Output the [X, Y] coordinate of the center of the cell containing the given text.  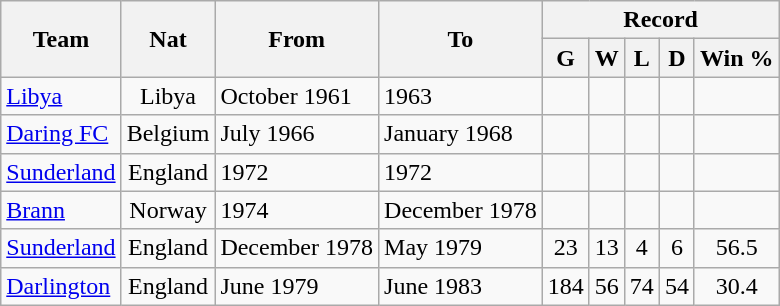
July 1966 [297, 134]
L [642, 58]
Nat [168, 39]
To [461, 39]
30.4 [736, 286]
W [606, 58]
Win % [736, 58]
56 [606, 286]
From [297, 39]
January 1968 [461, 134]
G [566, 58]
56.5 [736, 248]
6 [676, 248]
23 [566, 248]
54 [676, 286]
Norway [168, 210]
Darlington [61, 286]
1963 [461, 96]
74 [642, 286]
1974 [297, 210]
184 [566, 286]
13 [606, 248]
Daring FC [61, 134]
May 1979 [461, 248]
Record [660, 20]
Belgium [168, 134]
June 1979 [297, 286]
4 [642, 248]
Team [61, 39]
June 1983 [461, 286]
October 1961 [297, 96]
Brann [61, 210]
D [676, 58]
